Pinpoint the cell where the given text exists, returning its [X, Y] midpoint coordinate. 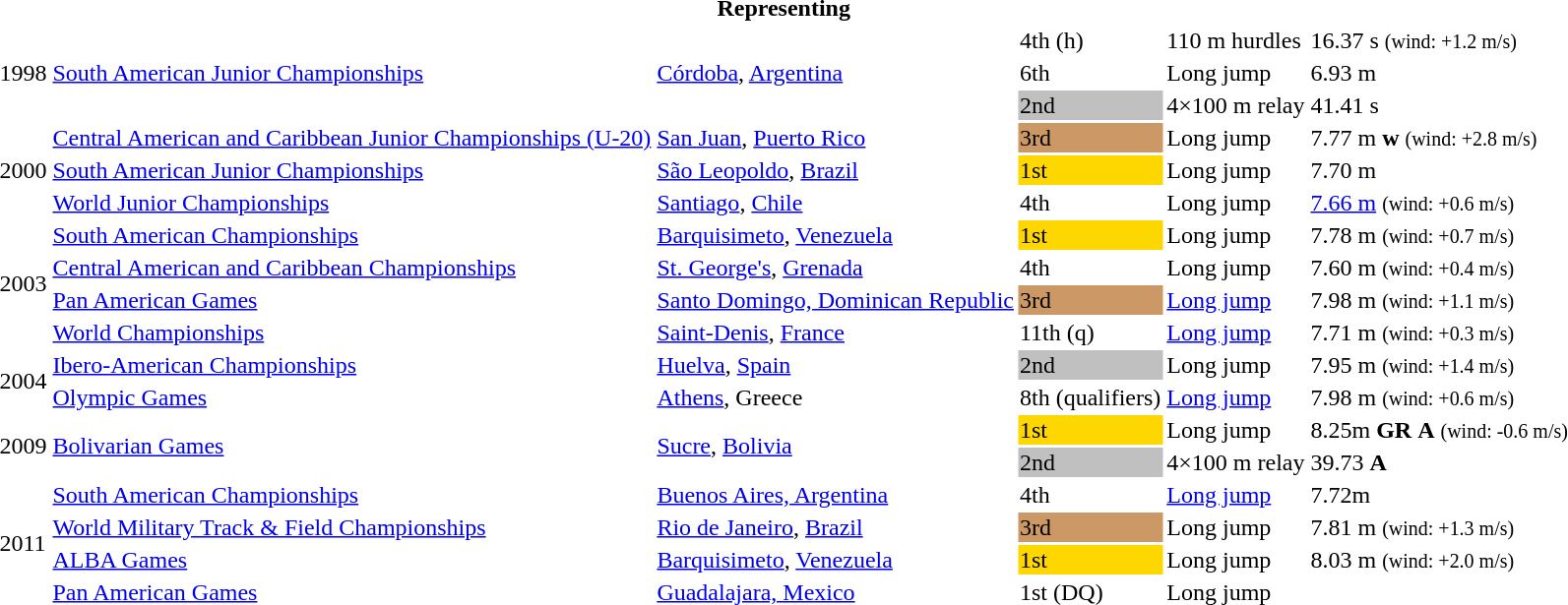
Santiago, Chile [836, 203]
Rio de Janeiro, Brazil [836, 527]
Saint-Denis, France [836, 333]
ALBA Games [352, 560]
Huelva, Spain [836, 365]
São Leopoldo, Brazil [836, 170]
Pan American Games [352, 300]
110 m hurdles [1236, 40]
Córdoba, Argentina [836, 73]
World Military Track & Field Championships [352, 527]
11th (q) [1090, 333]
6th [1090, 73]
World Junior Championships [352, 203]
8th (qualifiers) [1090, 397]
Central American and Caribbean Junior Championships (U-20) [352, 138]
Central American and Caribbean Championships [352, 268]
Ibero-American Championships [352, 365]
Buenos Aires, Argentina [836, 495]
St. George's, Grenada [836, 268]
4th (h) [1090, 40]
World Championships [352, 333]
Olympic Games [352, 397]
San Juan, Puerto Rico [836, 138]
Santo Domingo, Dominican Republic [836, 300]
Bolivarian Games [352, 447]
Sucre, Bolivia [836, 447]
Athens, Greece [836, 397]
